Detect which cell encompasses the target text, then output its [x, y] center coordinate. 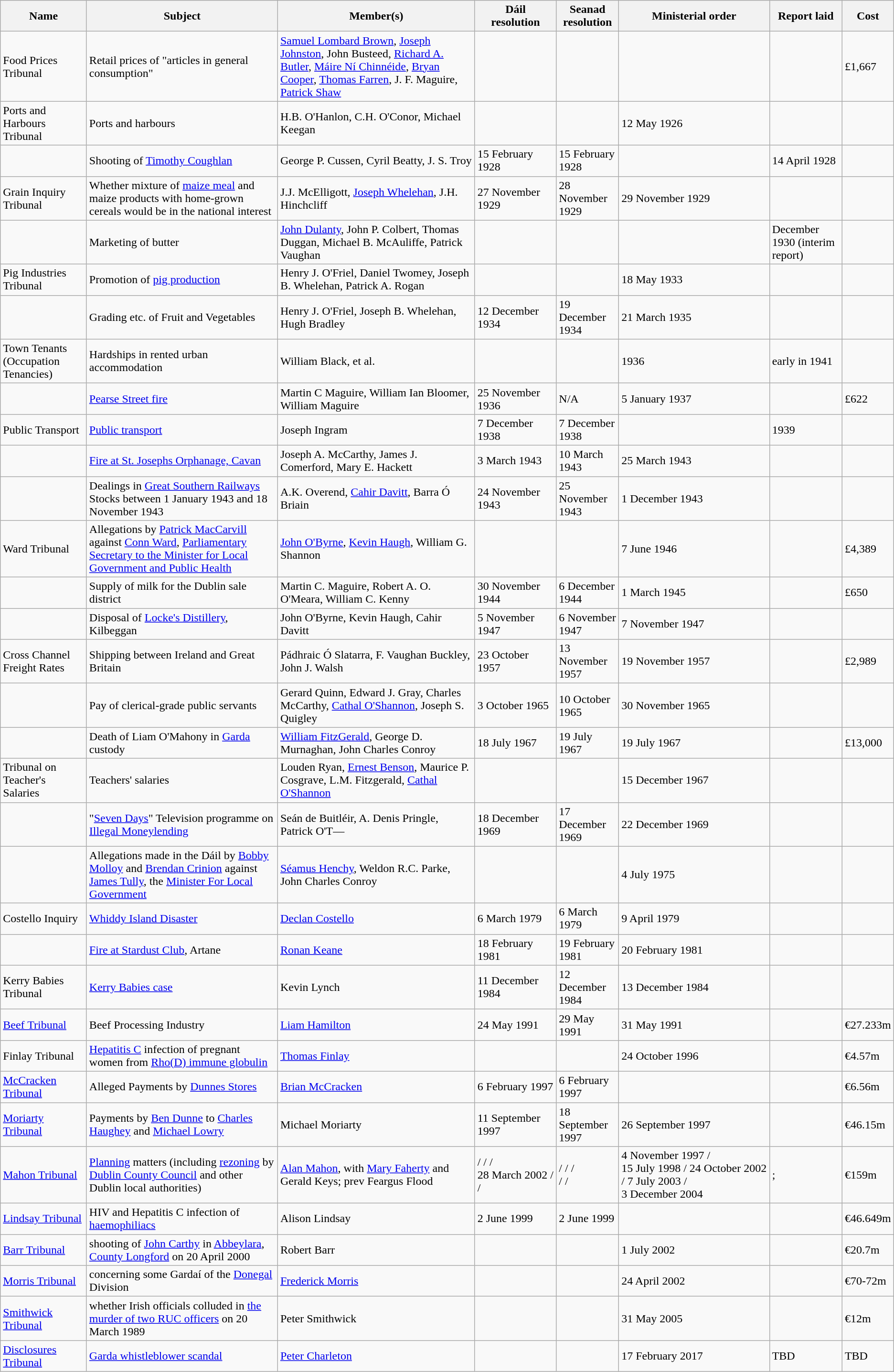
28 November 1929 [587, 198]
25 November 1943 [587, 499]
Martin C Maguire, William Ian Bloomer, William Maguire [376, 398]
Costello Inquiry [44, 919]
20 February 1981 [694, 949]
3 March 1943 [516, 460]
Whether mixture of maize meal and maize products with home-grown cereals would be in the national interest [182, 198]
Samuel Lombard Brown, Joseph Johnston, John Busteed, Richard A. Butler, Máire Ní Chinnéide, Bryan Cooper, Thomas Farren, J. F. Maguire, Patrick Shaw [376, 66]
Grain Inquiry Tribunal [44, 198]
Ministerial order [694, 16]
7 June 1946 [694, 549]
Peter Charleton [376, 1356]
19 February 1981 [587, 949]
John O'Byrne, Kevin Haugh, William G. Shannon [376, 549]
Alison Lindsay [376, 1219]
Retail prices of "articles in general consumption" [182, 66]
10 March 1943 [587, 460]
Dealings in Great Southern Railways Stocks between 1 January 1943 and 18 November 1943 [182, 499]
7 November 1947 [694, 624]
€46.15m [868, 1124]
19 November 1957 [694, 661]
5 November 1947 [516, 624]
Food Prices Tribunal [44, 66]
18 February 1981 [516, 949]
Declan Costello [376, 919]
Finlay Tribunal [44, 1055]
Peter Smithwick [376, 1319]
Mahon Tribunal [44, 1175]
Pearse Street fire [182, 398]
early in 1941 [806, 361]
25 November 1936 [516, 398]
17 February 2017 [694, 1356]
Fire at Stardust Club, Artane [182, 949]
€6.56m [868, 1087]
Allegations by Patrick MacCarvill against Conn Ward, Parliamentary Secretary to the Minister for Local Government and Public Health [182, 549]
Barr Tribunal [44, 1250]
11 December 1984 [516, 987]
Seanadresolution [587, 16]
Lindsay Tribunal [44, 1219]
18 September 1997 [587, 1124]
24 April 2002 [694, 1281]
Pay of clerical-grade public servants [182, 705]
whether Irish officials colluded in the murder of two RUC officers on 20 March 1989 [182, 1319]
10 October 1965 [587, 705]
Joseph A. McCarthy, James J. Comerford, Mary E. Hackett [376, 460]
Whiddy Island Disaster [182, 919]
Shipping between Ireland and Great Britain [182, 661]
Henry J. O'Friel, Joseph B. Whelehan, Hugh Bradley [376, 317]
Ports and harbours [182, 123]
Séamus Henchy, Weldon R.C. Parke, John Charles Conroy [376, 875]
Pádhraic Ó Slatarra, F. Vaughan Buckley, John J. Walsh [376, 661]
17 December 1969 [587, 824]
John O'Byrne, Kevin Haugh, Cahir Davitt [376, 624]
Gerard Quinn, Edward J. Gray, Charles McCarthy, Cathal O'Shannon, Joseph S. Quigley [376, 705]
Frederick Morris [376, 1281]
Joseph Ingram [376, 430]
George P. Cussen, Cyril Beatty, J. S. Troy [376, 160]
Garda whistleblower scandal [182, 1356]
Smithwick Tribunal [44, 1319]
Name [44, 16]
Dáilresolution [516, 16]
18 December 1969 [516, 824]
Public Transport [44, 430]
18 May 1933 [694, 280]
Pig Industries Tribunal [44, 280]
Robert Barr [376, 1250]
€46.649m [868, 1219]
€12m [868, 1319]
£2,989 [868, 661]
22 December 1969 [694, 824]
Fire at St. Josephs Orphanage, Cavan [182, 460]
24 November 1943 [516, 499]
/ / / 28 March 2002 / / [516, 1175]
13 November 1957 [587, 661]
19 December 1934 [587, 317]
Disposal of Locke's Distillery, Kilbeggan [182, 624]
27 November 1929 [516, 198]
Hepatitis C infection of pregnant women from Rho(D) immune globulin [182, 1055]
30 November 1965 [694, 705]
Ward Tribunal [44, 549]
1936 [694, 361]
€70-72m [868, 1281]
11 September 1997 [516, 1124]
21 March 1935 [694, 317]
Planning matters (including rezoning by Dublin County Council and other Dublin local authorities) [182, 1175]
December 1930 (interim report) [806, 242]
26 September 1997 [694, 1124]
Cross Channel Freight Rates [44, 661]
13 December 1984 [694, 987]
1 July 2002 [694, 1250]
€20.7m [868, 1250]
€159m [868, 1175]
Member(s) [376, 16]
1 March 1945 [694, 593]
Payments by Ben Dunne to Charles Haughey and Michael Lowry [182, 1124]
concerning some Gardaí of the Donegal Division [182, 1281]
/ / / / / [587, 1175]
4 July 1975 [694, 875]
1 December 1943 [694, 499]
6 December 1944 [587, 593]
Brian McCracken [376, 1087]
£650 [868, 593]
Allegations made in the Dáil by Bobby Molloy and Brendan Crinion against James Tully, the Minister For Local Government [182, 875]
Beef Processing Industry [182, 1025]
29 November 1929 [694, 198]
4 November 1997 / 15 July 1998 / 24 October 2002 / 7 July 2003 / 3 December 2004 [694, 1175]
3 October 1965 [516, 705]
£13,000 [868, 743]
5 January 1937 [694, 398]
Alan Mahon, with Mary Faherty and Gerald Keys; prev Feargus Flood [376, 1175]
29 May 1991 [587, 1025]
25 March 1943 [694, 460]
shooting of John Carthy in Abbeylara, County Longford on 20 April 2000 [182, 1250]
Alleged Payments by Dunnes Stores [182, 1087]
Grading etc. of Fruit and Vegetables [182, 317]
Supply of milk for the Dublin sale district [182, 593]
Moriarty Tribunal [44, 1124]
€4.57m [868, 1055]
Tribunal on Teacher's Salaries [44, 780]
6 November 1947 [587, 624]
31 May 2005 [694, 1319]
N/A [587, 398]
A.K. Overend, Cahir Davitt, Barra Ó Briain [376, 499]
J.J. McElligott, Joseph Whelehan, J.H. Hinchcliff [376, 198]
Marketing of butter [182, 242]
Kerry Babies case [182, 987]
14 April 1928 [806, 160]
£1,667 [868, 66]
John Dulanty, John P. Colbert, Thomas Duggan, Michael B. McAuliffe, Patrick Vaughan [376, 242]
£622 [868, 398]
Louden Ryan, Ernest Benson, Maurice P. Cosgrave, L.M. Fitzgerald, Cathal O'Shannon [376, 780]
Cost [868, 16]
McCracken Tribunal [44, 1087]
Subject [182, 16]
Martin C. Maguire, Robert A. O. O'Meara, William C. Kenny [376, 593]
Disclosures Tribunal [44, 1356]
Kevin Lynch [376, 987]
"Seven Days" Television programme on Illegal Moneylending [182, 824]
€27.233m [868, 1025]
£4,389 [868, 549]
Death of Liam O'Mahony in Garda custody [182, 743]
Report laid [806, 16]
Beef Tribunal [44, 1025]
; [806, 1175]
Michael Moriarty [376, 1124]
Kerry Babies Tribunal [44, 987]
Public transport [182, 430]
Thomas Finlay [376, 1055]
24 October 1996 [694, 1055]
Henry J. O'Friel, Daniel Twomey, Joseph B. Whelehan, Patrick A. Rogan [376, 280]
William Black, et al. [376, 361]
23 October 1957 [516, 661]
Teachers' salaries [182, 780]
Shooting of Timothy Coughlan [182, 160]
Hardships in rented urban accommodation [182, 361]
Liam Hamilton [376, 1025]
William FitzGerald, George D. Murnaghan, John Charles Conroy [376, 743]
30 November 1944 [516, 593]
HIV and Hepatitis C infection of haemophiliacs [182, 1219]
Morris Tribunal [44, 1281]
18 July 1967 [516, 743]
H.B. O'Hanlon, C.H. O'Conor, Michael Keegan [376, 123]
9 April 1979 [694, 919]
Town Tenants (Occupation Tenancies) [44, 361]
12 December 1934 [516, 317]
12 December 1984 [587, 987]
12 May 1926 [694, 123]
15 December 1967 [694, 780]
Ports and Harbours Tribunal [44, 123]
24 May 1991 [516, 1025]
1939 [806, 430]
Seán de Buitléir, A. Denis Pringle, Patrick O'T— [376, 824]
Ronan Keane [376, 949]
Promotion of pig production [182, 280]
31 May 1991 [694, 1025]
